Output the [x, y] coordinate of the center of the cell containing the given text.  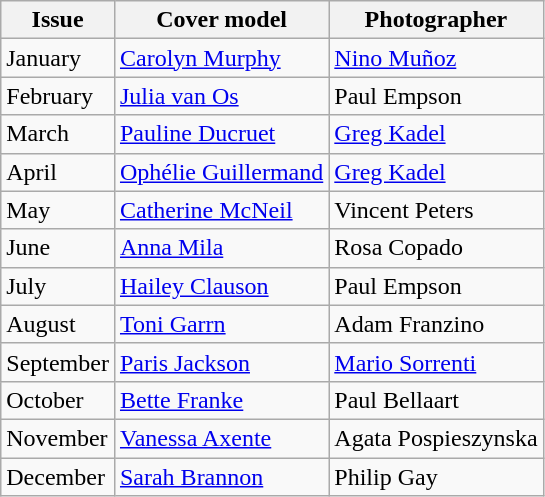
Philip Gay [436, 477]
Catherine McNeil [221, 210]
Adam Franzino [436, 324]
Paris Jackson [221, 362]
Nino Muñoz [436, 58]
August [58, 324]
September [58, 362]
December [58, 477]
July [58, 286]
Cover model [221, 20]
May [58, 210]
Vincent Peters [436, 210]
Hailey Clauson [221, 286]
Bette Franke [221, 400]
October [58, 400]
Ophélie Guillermand [221, 172]
Carolyn Murphy [221, 58]
Issue [58, 20]
Sarah Brannon [221, 477]
January [58, 58]
June [58, 248]
Mario Sorrenti [436, 362]
November [58, 438]
Agata Pospieszynska [436, 438]
Rosa Copado [436, 248]
Pauline Ducruet [221, 134]
Toni Garrn [221, 324]
Anna Mila [221, 248]
April [58, 172]
Julia van Os [221, 96]
February [58, 96]
Vanessa Axente [221, 438]
March [58, 134]
Photographer [436, 20]
Paul Bellaart [436, 400]
